Determine the (x, y) coordinate at the center of the cell enclosing the given text.  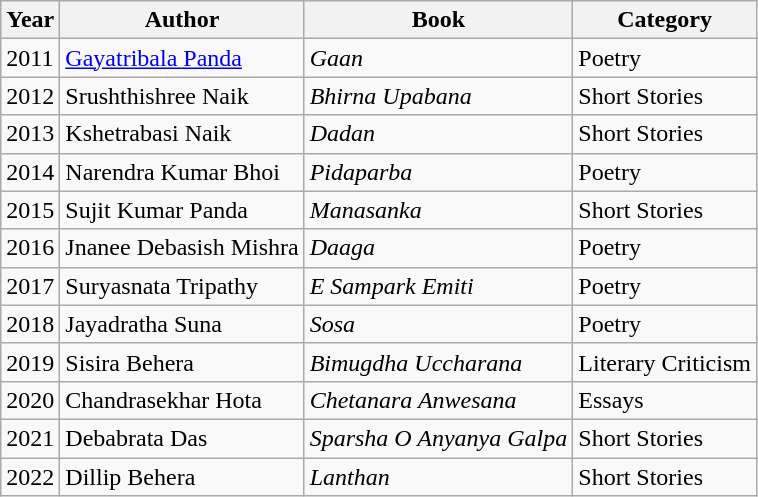
2020 (30, 400)
Literary Criticism (665, 362)
2018 (30, 324)
2014 (30, 172)
Jnanee Debasish Mishra (182, 248)
Category (665, 20)
Lanthan (438, 477)
Sisira Behera (182, 362)
Dillip Behera (182, 477)
2011 (30, 58)
E Sampark Emiti (438, 286)
Chetanara Anwesana (438, 400)
Year (30, 20)
Suryasnata Tripathy (182, 286)
Chandrasekhar Hota (182, 400)
Pidaparba (438, 172)
2012 (30, 96)
2019 (30, 362)
Gaan (438, 58)
Sujit Kumar Panda (182, 210)
Essays (665, 400)
2022 (30, 477)
Dadan (438, 134)
Gayatribala Panda (182, 58)
Book (438, 20)
2015 (30, 210)
Narendra Kumar Bhoi (182, 172)
Sparsha O Anyanya Galpa (438, 438)
Manasanka (438, 210)
Sosa (438, 324)
Bhirna Upabana (438, 96)
2017 (30, 286)
2013 (30, 134)
Bimugdha Uccharana (438, 362)
Debabrata Das (182, 438)
Jayadratha Suna (182, 324)
Srushthishree Naik (182, 96)
2016 (30, 248)
Kshetrabasi Naik (182, 134)
Author (182, 20)
Daaga (438, 248)
2021 (30, 438)
